Detect which cell encompasses the target text, then output its (X, Y) center coordinate. 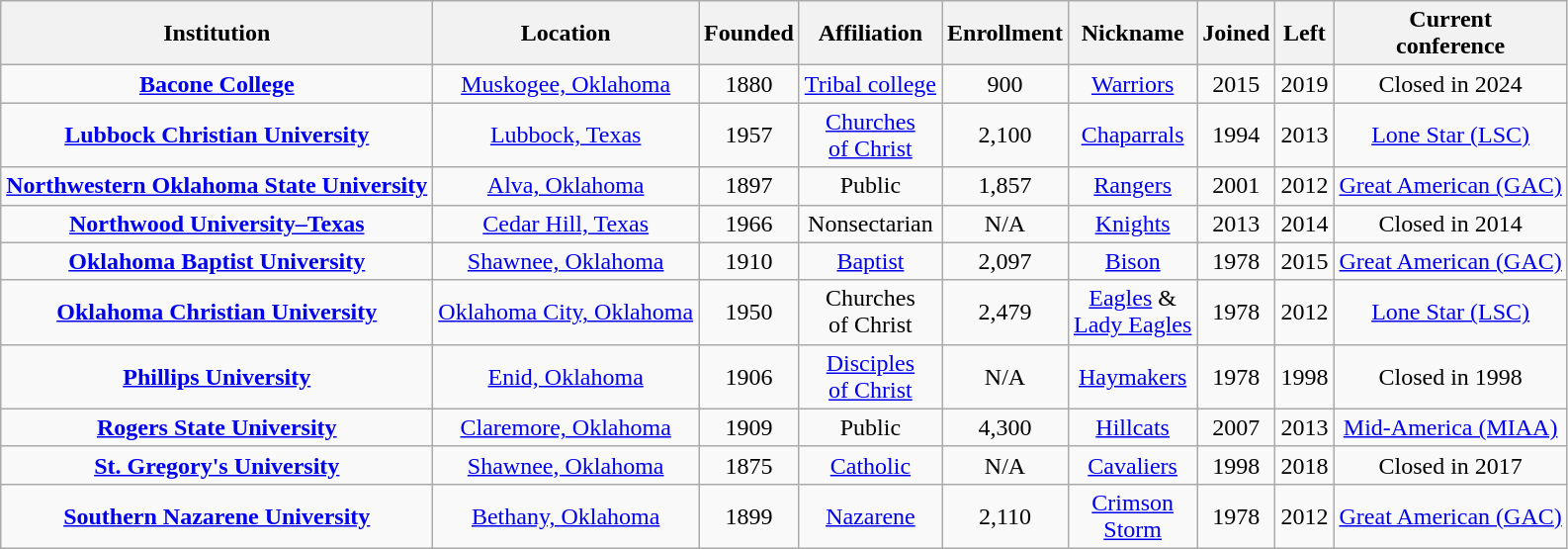
Affiliation (870, 34)
Catholic (870, 465)
Nazarene (870, 516)
Tribal college (870, 84)
1909 (749, 427)
2,097 (1004, 261)
Claremore, Oklahoma (566, 427)
2019 (1305, 84)
1966 (749, 224)
Knights (1132, 224)
Southern Nazarene University (218, 516)
2014 (1305, 224)
Mid-America (MIAA) (1450, 427)
CrimsonStorm (1132, 516)
Northwood University–Texas (218, 224)
Hillcats (1132, 427)
1880 (749, 84)
2,100 (1004, 135)
Muskogee, Oklahoma (566, 84)
Institution (218, 34)
2,110 (1004, 516)
Rogers State University (218, 427)
Lubbock Christian University (218, 135)
Warriors (1132, 84)
1950 (749, 313)
1906 (749, 376)
2,479 (1004, 313)
Haymakers (1132, 376)
Closed in 2024 (1450, 84)
Joined (1236, 34)
Northwestern Oklahoma State University (218, 186)
Enrollment (1004, 34)
Disciplesof Christ (870, 376)
1957 (749, 135)
Oklahoma City, Oklahoma (566, 313)
Bison (1132, 261)
Oklahoma Baptist University (218, 261)
Baptist (870, 261)
Closed in 2017 (1450, 465)
2001 (1236, 186)
Closed in 1998 (1450, 376)
Enid, Oklahoma (566, 376)
Location (566, 34)
Cedar Hill, Texas (566, 224)
1,857 (1004, 186)
1910 (749, 261)
Rangers (1132, 186)
Eagles &Lady Eagles (1132, 313)
4,300 (1004, 427)
Left (1305, 34)
2007 (1236, 427)
1899 (749, 516)
Lubbock, Texas (566, 135)
Nickname (1132, 34)
Cavaliers (1132, 465)
Bacone College (218, 84)
Bethany, Oklahoma (566, 516)
St. Gregory's University (218, 465)
1897 (749, 186)
Currentconference (1450, 34)
Alva, Oklahoma (566, 186)
Phillips University (218, 376)
1994 (1236, 135)
Founded (749, 34)
Nonsectarian (870, 224)
Chaparrals (1132, 135)
2018 (1305, 465)
900 (1004, 84)
1875 (749, 465)
Closed in 2014 (1450, 224)
Oklahoma Christian University (218, 313)
